Find where the given text appears and provide that cell's center as (x, y) coordinate. 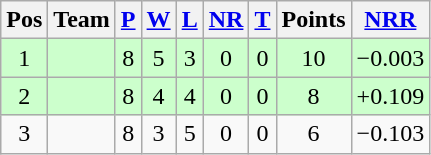
+0.109 (390, 96)
NR (226, 20)
L (190, 20)
Points (314, 20)
2 (24, 96)
1 (24, 58)
Pos (24, 20)
NRR (390, 20)
−0.003 (390, 58)
Team (82, 20)
6 (314, 134)
T (262, 20)
P (128, 20)
−0.103 (390, 134)
W (158, 20)
10 (314, 58)
